Identify which cell holds the provided text, then report its (X, Y) central coordinate. 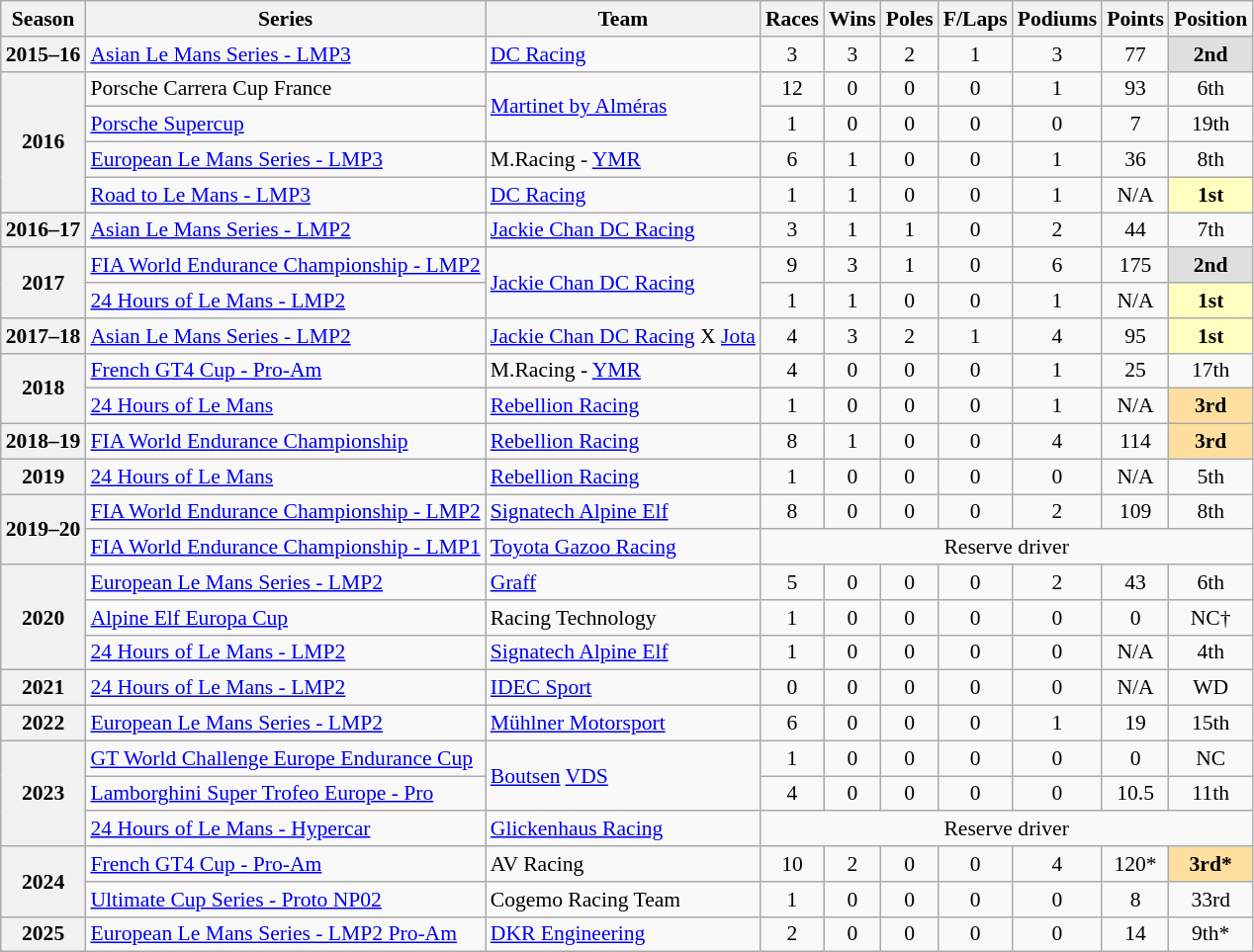
5 (792, 582)
11th (1210, 794)
15th (1210, 724)
Graff (623, 582)
Asian Le Mans Series - LMP3 (285, 54)
2016–17 (44, 230)
Porsche Supercup (285, 125)
10.5 (1135, 794)
European Le Mans Series - LMP2 Pro-Am (285, 934)
Cogemo Racing Team (623, 900)
24 Hours of Le Mans - Hypercar (285, 829)
9 (792, 266)
2019–20 (44, 530)
IDEC Sport (623, 688)
2016 (44, 141)
4th (1210, 652)
DKR Engineering (623, 934)
Porsche Carrera Cup France (285, 89)
Racing Technology (623, 618)
NC† (1210, 618)
2019 (44, 476)
3rd* (1210, 864)
2015–16 (44, 54)
Team (623, 19)
17th (1210, 371)
FIA World Endurance Championship - LMP1 (285, 548)
2022 (44, 724)
Races (792, 19)
2024 (44, 882)
2017 (44, 283)
NC (1210, 758)
Podiums (1058, 19)
European Le Mans Series - LMP3 (285, 160)
FIA World Endurance Championship (285, 442)
Mühlner Motorsport (623, 724)
95 (1135, 336)
109 (1135, 512)
175 (1135, 266)
Road to Le Mans - LMP3 (285, 195)
Martinet by Alméras (623, 107)
2020 (44, 617)
2017–18 (44, 336)
Poles (910, 19)
114 (1135, 442)
Series (285, 19)
Lamborghini Super Trofeo Europe - Pro (285, 794)
2023 (44, 793)
2018 (44, 388)
Boutsen VDS (623, 775)
5th (1210, 476)
19th (1210, 125)
12 (792, 89)
Wins (852, 19)
33rd (1210, 900)
36 (1135, 160)
7th (1210, 230)
2025 (44, 934)
Points (1135, 19)
F/Laps (975, 19)
Toyota Gazoo Racing (623, 548)
Jackie Chan DC Racing X Jota (623, 336)
25 (1135, 371)
44 (1135, 230)
GT World Challenge Europe Endurance Cup (285, 758)
120* (1135, 864)
2021 (44, 688)
93 (1135, 89)
WD (1210, 688)
10 (792, 864)
Alpine Elf Europa Cup (285, 618)
AV Racing (623, 864)
Ultimate Cup Series - Proto NP02 (285, 900)
Position (1210, 19)
77 (1135, 54)
43 (1135, 582)
Season (44, 19)
14 (1135, 934)
2018–19 (44, 442)
9th* (1210, 934)
7 (1135, 125)
Glickenhaus Racing (623, 829)
19 (1135, 724)
